Detect which cell encompasses the target text, then output its [X, Y] center coordinate. 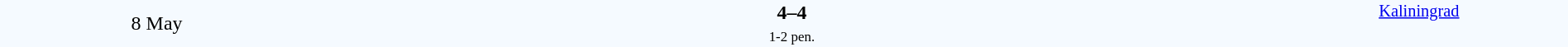
8 May [157, 23]
Kaliningrad [1419, 23]
1-2 pen. [791, 36]
4–4 [791, 12]
